Find where the given text appears and provide that cell's center as [x, y] coordinate. 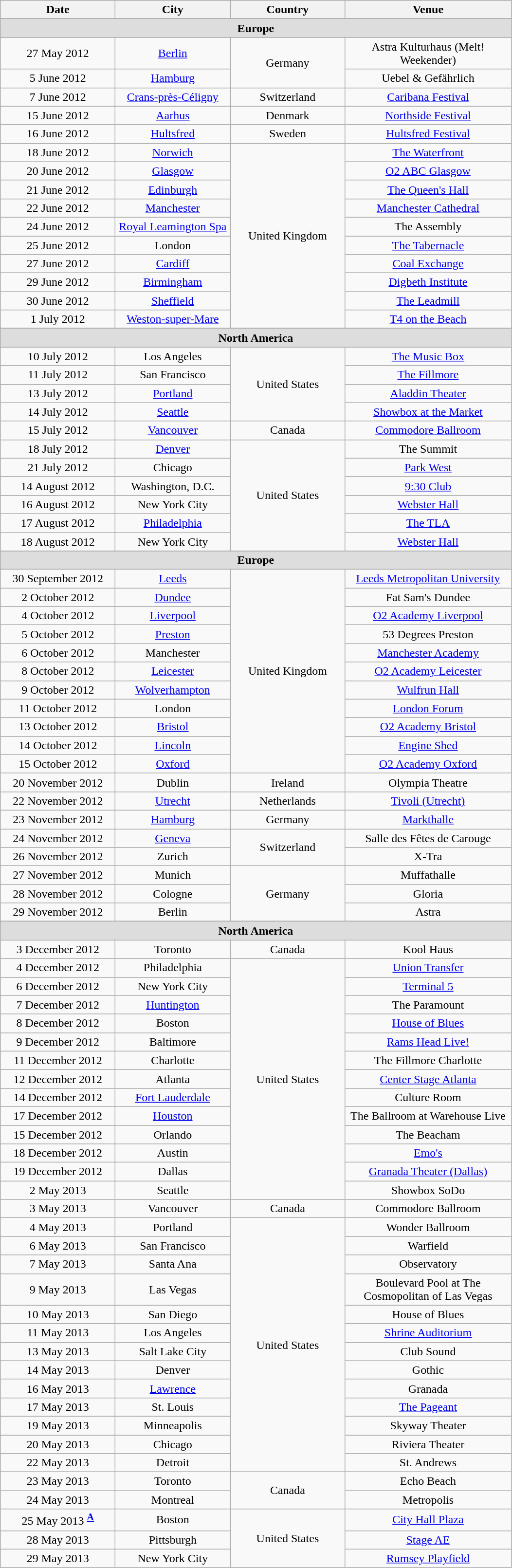
29 November 2012 [58, 912]
30 September 2012 [58, 579]
11 October 2012 [58, 708]
4 December 2012 [58, 968]
Manchester Cathedral [428, 208]
8 December 2012 [58, 1023]
9 May 2013 [58, 1289]
The Fillmore [428, 375]
28 November 2012 [58, 894]
Birmingham [173, 282]
11 December 2012 [58, 1060]
Gothic [428, 1370]
Leeds [173, 579]
15 June 2012 [58, 115]
Zurich [173, 857]
Orlando [173, 1135]
The Tabernacle [428, 245]
Baltimore [173, 1042]
Muffathalle [428, 875]
27 June 2012 [58, 264]
The Summit [428, 449]
Echo Beach [428, 1481]
The Paramount [428, 1005]
Edinburgh [173, 189]
St. Andrews [428, 1463]
The Ballroom at Warehouse Live [428, 1116]
Center Stage Atlanta [428, 1079]
21 June 2012 [58, 189]
24 May 2013 [58, 1500]
Hultsfred Festival [428, 134]
Lincoln [173, 745]
Country [288, 10]
City Hall Plaza [428, 1520]
Olympia Theatre [428, 782]
Montreal [173, 1500]
Preston [173, 634]
2 May 2013 [58, 1190]
3 December 2012 [58, 949]
Manchester Academy [428, 653]
8 October 2012 [58, 671]
9 December 2012 [58, 1042]
Salle des Fêtes de Carouge [428, 838]
14 July 2012 [58, 412]
O2 Academy Liverpool [428, 616]
The Fillmore Charlotte [428, 1060]
X-Tra [428, 857]
Granada [428, 1388]
25 June 2012 [58, 245]
15 December 2012 [58, 1135]
6 December 2012 [58, 986]
Sweden [288, 134]
17 December 2012 [58, 1116]
Denmark [288, 115]
7 May 2013 [58, 1264]
20 May 2013 [58, 1444]
29 May 2013 [58, 1558]
Fort Lauderdale [173, 1097]
1 July 2012 [58, 319]
17 August 2012 [58, 523]
London Forum [428, 708]
27 May 2012 [58, 54]
Houston [173, 1116]
15 July 2012 [58, 430]
11 May 2013 [58, 1333]
Dublin [173, 782]
The Pageant [428, 1407]
O2 Academy Leicester [428, 671]
Washington, D.C. [173, 486]
Netherlands [288, 801]
San Diego [173, 1314]
Munich [173, 875]
The Queen's Hall [428, 189]
Wolverhampton [173, 690]
Glasgow [173, 171]
O2 Academy Bristol [428, 727]
Aarhus [173, 115]
2 October 2012 [58, 597]
Lawrence [173, 1388]
7 December 2012 [58, 1005]
Oxford [173, 764]
Ireland [288, 782]
Venue [428, 10]
16 August 2012 [58, 504]
18 December 2012 [58, 1153]
25 May 2013 A [58, 1520]
Wonder Ballroom [428, 1227]
11 July 2012 [58, 375]
Date [58, 10]
Uebel & Gefährlich [428, 78]
T4 on the Beach [428, 319]
The Assembly [428, 226]
Rumsey Playfield [428, 1558]
18 July 2012 [58, 449]
Astra Kulturhaus (Melt! Weekender) [428, 54]
18 June 2012 [58, 152]
Crans-près-Céligny [173, 97]
Culture Room [428, 1097]
Granada Theater (Dallas) [428, 1172]
Observatory [428, 1264]
St. Louis [173, 1407]
24 June 2012 [58, 226]
28 May 2013 [58, 1540]
6 May 2013 [58, 1246]
12 December 2012 [58, 1079]
Geneva [173, 838]
Markthalle [428, 819]
Minneapolis [173, 1425]
Rams Head Live! [428, 1042]
Royal Leamington Spa [173, 226]
5 June 2012 [58, 78]
Club Sound [428, 1351]
The Beacham [428, 1135]
16 May 2013 [58, 1388]
Dundee [173, 597]
53 Degrees Preston [428, 634]
Union Transfer [428, 968]
Gloria [428, 894]
Sheffield [173, 301]
5 October 2012 [58, 634]
14 August 2012 [58, 486]
6 October 2012 [58, 653]
Engine Shed [428, 745]
14 May 2013 [58, 1370]
9 October 2012 [58, 690]
Utrecht [173, 801]
Cologne [173, 894]
Bristol [173, 727]
Coal Exchange [428, 264]
15 October 2012 [58, 764]
Santa Ana [173, 1264]
The TLA [428, 523]
22 June 2012 [58, 208]
Boulevard Pool at The Cosmopolitan of Las Vegas [428, 1289]
13 May 2013 [58, 1351]
O2 Academy Oxford [428, 764]
Northside Festival [428, 115]
Hultsfred [173, 134]
Liverpool [173, 616]
Astra [428, 912]
27 November 2012 [58, 875]
Aladdin Theater [428, 393]
Riviera Theater [428, 1444]
10 July 2012 [58, 356]
Stage AE [428, 1540]
Warfield [428, 1246]
29 June 2012 [58, 282]
City [173, 10]
Fat Sam's Dundee [428, 597]
10 May 2013 [58, 1314]
19 December 2012 [58, 1172]
Las Vegas [173, 1289]
Cardiff [173, 264]
3 May 2013 [58, 1209]
7 June 2012 [58, 97]
9:30 Club [428, 486]
Dallas [173, 1172]
16 June 2012 [58, 134]
Showbox at the Market [428, 412]
19 May 2013 [58, 1425]
Leicester [173, 671]
20 November 2012 [58, 782]
13 July 2012 [58, 393]
Shrine Auditorium [428, 1333]
13 October 2012 [58, 727]
Norwich [173, 152]
Digbeth Institute [428, 282]
Huntington [173, 1005]
Weston-super-Mare [173, 319]
The Music Box [428, 356]
22 November 2012 [58, 801]
The Leadmill [428, 301]
Pittsburgh [173, 1540]
22 May 2013 [58, 1463]
24 November 2012 [58, 838]
Park West [428, 467]
Tivoli (Utrecht) [428, 801]
Showbox SoDo [428, 1190]
17 May 2013 [58, 1407]
Kool Haus [428, 949]
18 August 2012 [58, 542]
21 July 2012 [58, 467]
23 May 2013 [58, 1481]
4 October 2012 [58, 616]
Atlanta [173, 1079]
20 June 2012 [58, 171]
Metropolis [428, 1500]
O2 ABC Glasgow [428, 171]
30 June 2012 [58, 301]
Skyway Theater [428, 1425]
14 December 2012 [58, 1097]
14 October 2012 [58, 745]
Caribana Festival [428, 97]
Detroit [173, 1463]
23 November 2012 [58, 819]
Salt Lake City [173, 1351]
Charlotte [173, 1060]
Leeds Metropolitan University [428, 579]
26 November 2012 [58, 857]
Wulfrun Hall [428, 690]
Terminal 5 [428, 986]
Emo's [428, 1153]
The Waterfront [428, 152]
Austin [173, 1153]
4 May 2013 [58, 1227]
